Pinpoint the cell where the given text exists, returning its [x, y] midpoint coordinate. 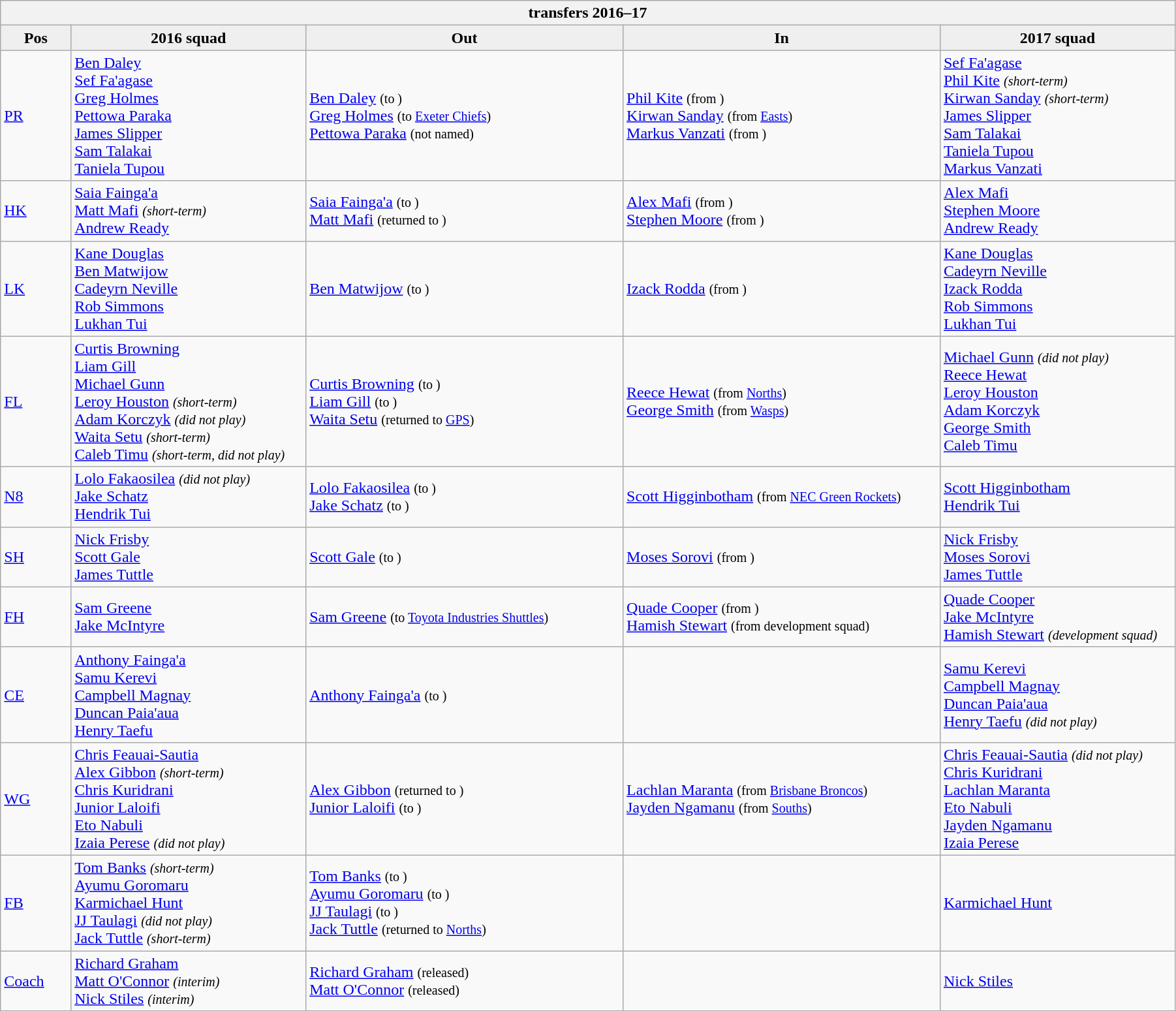
Tom Banks (to ) Ayumu Goromaru (to ) JJ Taulagi (to ) Jack Tuttle (returned to Norths) [465, 903]
Coach [36, 980]
Saia Fainga'a Matt Mafi (short-term) Andrew Ready [189, 211]
Lolo Fakaosilea (did not play) Jake Schatz Hendrik Tui [189, 497]
Richard Graham (released) Matt O'Connor (released) [465, 980]
Alex Gibbon (returned to ) Junior Laloifi (to ) [465, 799]
Michael Gunn (did not play) Reece Hewat Leroy Houston Adam Korczyk George Smith Caleb Timu [1057, 401]
Lachlan Maranta (from Brisbane Broncos) Jayden Ngamanu (from Souths) [782, 799]
Curtis Browning (to ) Liam Gill (to ) Waita Setu (returned to GPS) [465, 401]
2016 squad [189, 38]
Pos [36, 38]
Moses Sorovi (from ) [782, 557]
Sam Greene Jake McIntyre [189, 617]
FB [36, 903]
Chris Feauai-Sautia (did not play) Chris Kuridrani Lachlan Maranta Eto Nabuli Jayden Ngamanu Izaia Perese [1057, 799]
Nick Stiles [1057, 980]
Quade Cooper Jake McIntyre Hamish Stewart (development squad) [1057, 617]
Richard Graham Matt O'Connor (interim) Nick Stiles (interim) [189, 980]
transfers 2016–17 [588, 13]
Scott Gale (to ) [465, 557]
Sam Greene (to Toyota Industries Shuttles) [465, 617]
FH [36, 617]
In [782, 38]
Quade Cooper (from ) Hamish Stewart (from development squad) [782, 617]
PR [36, 116]
SH [36, 557]
Kane Douglas Ben Matwijow Cadeyrn Neville Rob Simmons Lukhan Tui [189, 288]
Chris Feauai-Sautia Alex Gibbon (short-term) Chris Kuridrani Junior Laloifi Eto Nabuli Izaia Perese (did not play) [189, 799]
HK [36, 211]
WG [36, 799]
Tom Banks (short-term) Ayumu Goromaru Karmichael Hunt JJ Taulagi (did not play) Jack Tuttle (short-term) [189, 903]
Lolo Fakaosilea (to ) Jake Schatz (to ) [465, 497]
Karmichael Hunt [1057, 903]
Izack Rodda (from ) [782, 288]
Nick Frisby Scott Gale James Tuttle [189, 557]
Ben Daley Sef Fa'agase Greg Holmes Pettowa Paraka James Slipper Sam Talakai Taniela Tupou [189, 116]
Kane Douglas Cadeyrn Neville Izack Rodda Rob Simmons Lukhan Tui [1057, 288]
Anthony Fainga'a Samu Kerevi Campbell Magnay Duncan Paia'aua Henry Taefu [189, 694]
FL [36, 401]
CE [36, 694]
Ben Matwijow (to ) [465, 288]
Samu Kerevi Campbell Magnay Duncan Paia'aua Henry Taefu (did not play) [1057, 694]
Alex Mafi (from ) Stephen Moore (from ) [782, 211]
Scott Higginbotham Hendrik Tui [1057, 497]
Anthony Fainga'a (to ) [465, 694]
Reece Hewat (from Norths) George Smith (from Wasps) [782, 401]
Sef Fa'agase Phil Kite (short-term) Kirwan Sanday (short-term) James Slipper Sam Talakai Taniela Tupou Markus Vanzati [1057, 116]
Ben Daley (to ) Greg Holmes (to Exeter Chiefs) Pettowa Paraka (not named) [465, 116]
Saia Fainga'a (to ) Matt Mafi (returned to ) [465, 211]
Out [465, 38]
Alex Mafi Stephen Moore Andrew Ready [1057, 211]
Phil Kite (from ) Kirwan Sanday (from Easts) Markus Vanzati (from ) [782, 116]
Nick Frisby Moses Sorovi James Tuttle [1057, 557]
2017 squad [1057, 38]
N8 [36, 497]
LK [36, 288]
Scott Higginbotham (from NEC Green Rockets) [782, 497]
